Provide the [X, Y] coordinate of the cell's center where the given text is located.  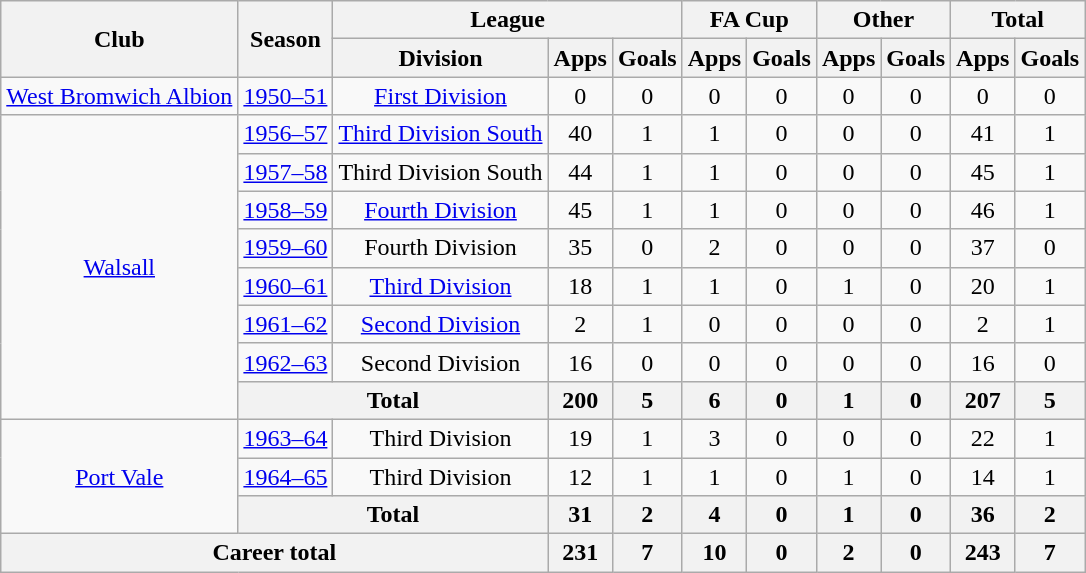
35 [580, 248]
Other [883, 20]
1960–61 [286, 286]
1961–62 [286, 324]
40 [580, 134]
19 [580, 438]
1959–60 [286, 248]
3 [714, 438]
22 [983, 438]
1962–63 [286, 362]
37 [983, 248]
31 [580, 515]
12 [580, 477]
1963–64 [286, 438]
Walsall [120, 267]
243 [983, 553]
1957–58 [286, 172]
First Division [440, 96]
Club [120, 39]
44 [580, 172]
Career total [274, 553]
4 [714, 515]
18 [580, 286]
10 [714, 553]
14 [983, 477]
Division [440, 58]
1958–59 [286, 210]
200 [580, 400]
League [508, 20]
1964–65 [286, 477]
207 [983, 400]
36 [983, 515]
46 [983, 210]
1950–51 [286, 96]
FA Cup [749, 20]
Season [286, 39]
6 [714, 400]
231 [580, 553]
41 [983, 134]
West Bromwich Albion [120, 96]
20 [983, 286]
Port Vale [120, 476]
1956–57 [286, 134]
